Determine the (x, y) coordinate at the center of the cell enclosing the given text.  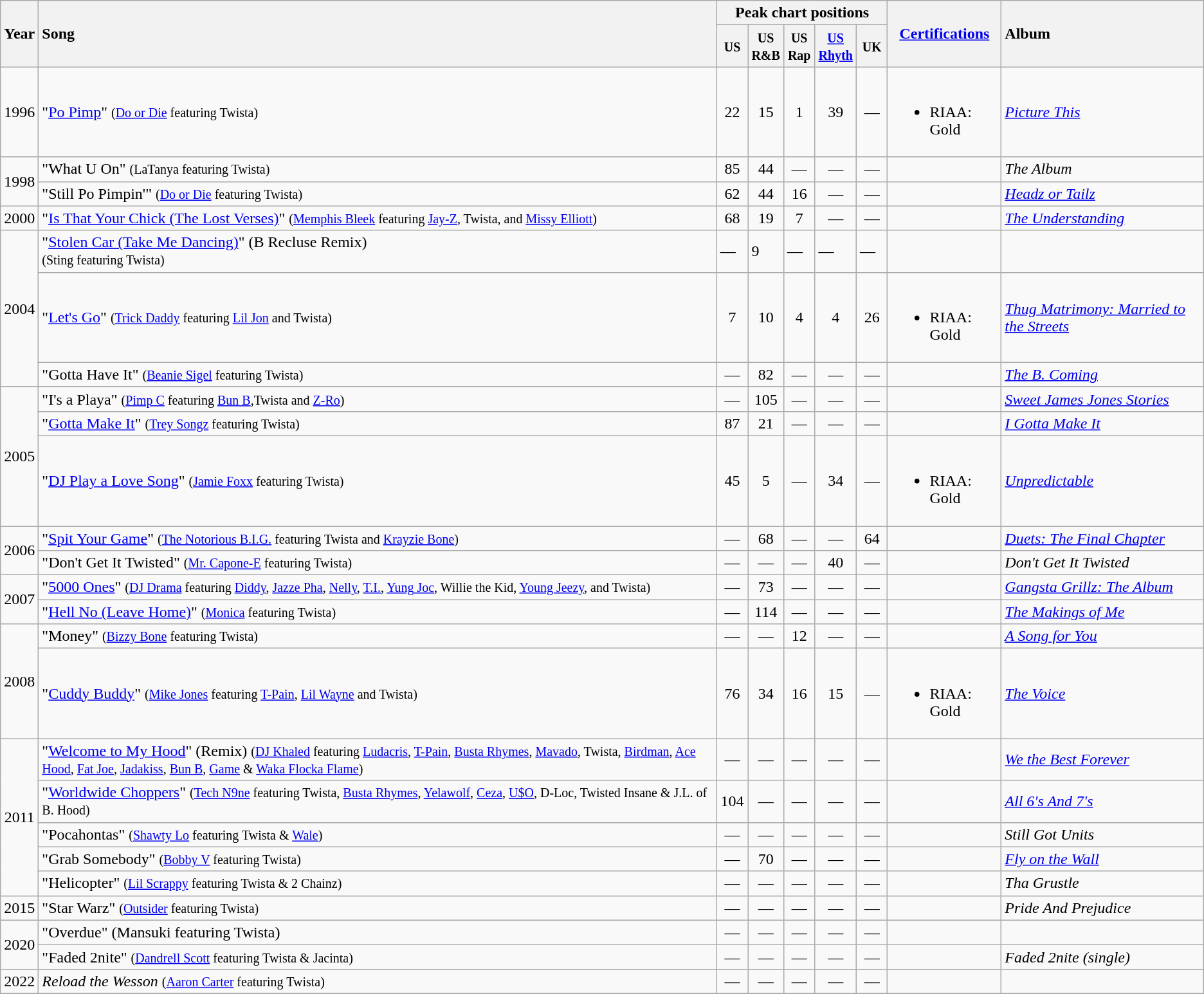
82 (766, 374)
19 (766, 218)
"Hell No (Leave Home)" (Monica featuring Twista) (378, 612)
2020 (19, 944)
"I's a Playa" (Pimp C featuring Bun B,Twista and Z-Ro) (378, 399)
26 (872, 317)
Sweet James Jones Stories (1102, 399)
"Pocahontas" (Shawty Lo featuring Twista & Wale) (378, 834)
Duets: The Final Chapter (1102, 538)
"Stolen Car (Take Me Dancing)" (B Recluse Remix)(Sting featuring Twista) (378, 251)
Thug Matrimony: Married to the Streets (1102, 317)
"Spit Your Game" (The Notorious B.I.G. featuring Twista and Krayzie Bone) (378, 538)
87 (732, 423)
The Understanding (1102, 218)
US (732, 46)
"Helicopter" (Lil Scrappy featuring Twista & 2 Chainz) (378, 883)
"Don't Get It Twisted" (Mr. Capone-E featuring Twista) (378, 563)
Peak chart positions (802, 13)
"Worldwide Choppers" (Tech N9ne featuring Twista, Busta Rhymes, Yelawolf, Ceza, U$O, D-Loc, Twisted Insane & J.L. of B. Hood) (378, 802)
62 (732, 194)
"Star Warz" (Outsider featuring Twista) (378, 908)
40 (835, 563)
12 (799, 636)
Headz or Tailz (1102, 194)
1998 (19, 181)
"Still Po Pimpin'" (Do or Die featuring Twista) (378, 194)
64 (872, 538)
105 (766, 399)
"Let's Go" (Trick Daddy featuring Lil Jon and Twista) (378, 317)
Gangsta Grillz: The Album (1102, 587)
A Song for You (1102, 636)
"Grab Somebody" (Bobby V featuring Twista) (378, 859)
85 (732, 169)
45 (732, 481)
"Gotta Make It" (Trey Songz featuring Twista) (378, 423)
Certifications (944, 33)
The Makings of Me (1102, 612)
1 (799, 112)
2008 (19, 681)
US R&B (766, 46)
70 (766, 859)
22 (732, 112)
1996 (19, 112)
2015 (19, 908)
Still Got Units (1102, 834)
73 (766, 587)
"Po Pimp" (Do or Die featuring Twista) (378, 112)
US Rap (799, 46)
The B. Coming (1102, 374)
"Money" (Bizzy Bone featuring Twista) (378, 636)
I Gotta Make It (1102, 423)
Faded 2nite (single) (1102, 957)
2007 (19, 600)
"Faded 2nite" (Dandrell Scott featuring Twista & Jacinta) (378, 957)
76 (732, 694)
"5000 Ones" (DJ Drama featuring Diddy, Jazze Pha, Nelly, T.I., Yung Joc, Willie the Kid, Young Jeezy, and Twista) (378, 587)
Reload the Wesson (Aaron Carter featuring Twista) (378, 981)
39 (835, 112)
US Rhyth (835, 46)
2011 (19, 817)
2004 (19, 309)
UK (872, 46)
Album (1102, 33)
"Cuddy Buddy" (Mike Jones featuring T-Pain, Lil Wayne and Twista) (378, 694)
"Overdue" (Mansuki featuring Twista) (378, 932)
114 (766, 612)
"DJ Play a Love Song" (Jamie Foxx featuring Twista) (378, 481)
Unpredictable (1102, 481)
Year (19, 33)
5 (766, 481)
2022 (19, 981)
10 (766, 317)
21 (766, 423)
2000 (19, 218)
"Is That Your Chick (The Lost Verses)" (Memphis Bleek featuring Jay-Z, Twista, and Missy Elliott) (378, 218)
We the Best Forever (1102, 759)
"What U On" (LaTanya featuring Twista) (378, 169)
2006 (19, 551)
Song (378, 33)
Tha Grustle (1102, 883)
Fly on the Wall (1102, 859)
"Gotta Have It" (Beanie Sigel featuring Twista) (378, 374)
2005 (19, 456)
Don't Get It Twisted (1102, 563)
9 (766, 251)
All 6's And 7's (1102, 802)
The Album (1102, 169)
The Voice (1102, 694)
Picture This (1102, 112)
Pride And Prejudice (1102, 908)
104 (732, 802)
